For the text-containing cell, return its midpoint in (X, Y) coordinate format. 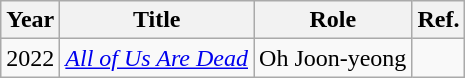
Role (333, 20)
Title (157, 20)
Year (30, 20)
Oh Joon-yeong (333, 58)
Ref. (438, 20)
2022 (30, 58)
All of Us Are Dead (157, 58)
